Return the (X, Y) coordinate for the center point of the cell that contains the specified text.  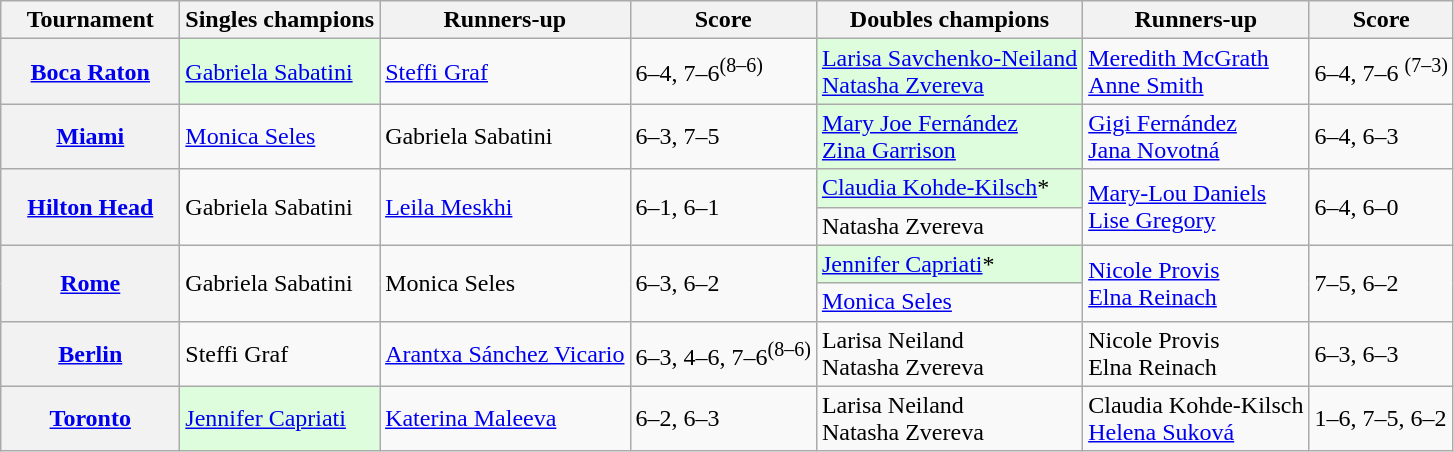
Gigi Fernández Jana Novotná (1196, 136)
6–3, 4–6, 7–6(8–6) (723, 354)
Rome (90, 283)
Boca Raton (90, 72)
6–4, 7–6 (7–3) (1381, 72)
7–5, 6–2 (1381, 283)
6–4, 6–3 (1381, 136)
Katerina Maleeva (505, 418)
1–6, 7–5, 6–2 (1381, 418)
Toronto (90, 418)
Doubles champions (949, 20)
Tournament (90, 20)
Mary Joe Fernández Zina Garrison (949, 136)
Jennifer Capriati (280, 418)
Meredith McGrath Anne Smith (1196, 72)
Claudia Kohde-Kilsch* (949, 188)
6–2, 6–3 (723, 418)
6–4, 6–0 (1381, 207)
Arantxa Sánchez Vicario (505, 354)
Leila Meskhi (505, 207)
Singles champions (280, 20)
6–1, 6–1 (723, 207)
6–3, 7–5 (723, 136)
Berlin (90, 354)
Larisa Savchenko-Neiland Natasha Zvereva (949, 72)
6–3, 6–2 (723, 283)
6–4, 7–6(8–6) (723, 72)
Jennifer Capriati* (949, 264)
6–3, 6–3 (1381, 354)
Natasha Zvereva (949, 226)
Mary-Lou Daniels Lise Gregory (1196, 207)
Hilton Head (90, 207)
Miami (90, 136)
Claudia Kohde-Kilsch Helena Suková (1196, 418)
